Detect which cell encompasses the target text, then output its [x, y] center coordinate. 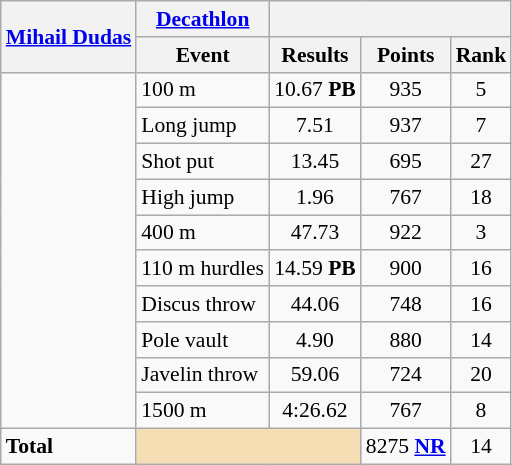
400 m [202, 233]
Pole vault [202, 340]
3 [482, 233]
922 [406, 233]
27 [482, 162]
935 [406, 90]
Shot put [202, 162]
937 [406, 126]
Long jump [202, 126]
18 [482, 197]
100 m [202, 90]
1500 m [202, 411]
59.06 [315, 375]
Points [406, 55]
880 [406, 340]
Rank [482, 55]
Mihail Dudas [68, 36]
4:26.62 [315, 411]
5 [482, 90]
14.59 PB [315, 269]
Javelin throw [202, 375]
Event [202, 55]
13.45 [315, 162]
1.96 [315, 197]
High jump [202, 197]
Total [68, 447]
7.51 [315, 126]
7 [482, 126]
8 [482, 411]
44.06 [315, 304]
695 [406, 162]
900 [406, 269]
Discus throw [202, 304]
748 [406, 304]
Results [315, 55]
724 [406, 375]
4.90 [315, 340]
10.67 PB [315, 90]
20 [482, 375]
8275 NR [406, 447]
47.73 [315, 233]
110 m hurdles [202, 269]
Decathlon [202, 19]
